Detect which cell encompasses the target text, then output its [x, y] center coordinate. 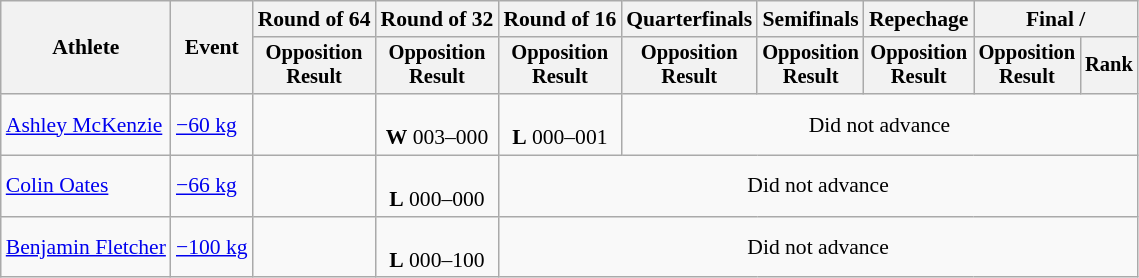
W 003–000 [436, 124]
Semifinals [810, 19]
Round of 32 [436, 19]
−100 kg [212, 248]
Round of 64 [314, 19]
L 000–000 [436, 186]
Athlete [86, 48]
Benjamin Fletcher [86, 248]
L 000–001 [560, 124]
Rank [1109, 66]
L 000–100 [436, 248]
Ashley McKenzie [86, 124]
Quarterfinals [689, 19]
Round of 16 [560, 19]
Colin Oates [86, 186]
Event [212, 48]
−60 kg [212, 124]
Repechage [919, 19]
Final / [1056, 19]
−66 kg [212, 186]
